Locate the cell with the specified text and output its [x, y] center coordinate. 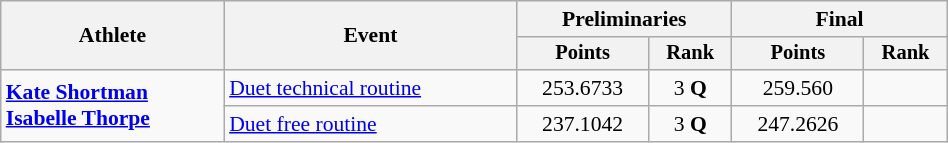
Athlete [112, 36]
259.560 [798, 88]
Kate ShortmanIsabelle Thorpe [112, 106]
253.6733 [583, 88]
Duet technical routine [370, 88]
Final [840, 19]
Duet free routine [370, 124]
237.1042 [583, 124]
Event [370, 36]
247.2626 [798, 124]
Preliminaries [624, 19]
